Identify which cell holds the provided text, then report its (X, Y) central coordinate. 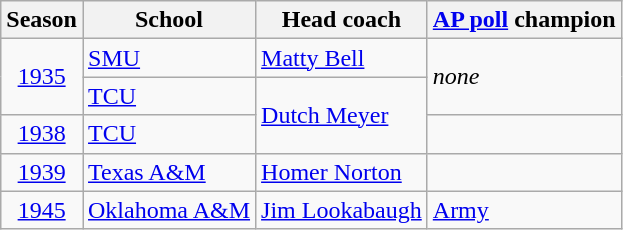
Dutch Meyer (342, 115)
Homer Norton (342, 172)
Season (42, 20)
Matty Bell (342, 58)
Head coach (342, 20)
1935 (42, 77)
SMU (168, 58)
Texas A&M (168, 172)
School (168, 20)
1945 (42, 210)
1938 (42, 134)
Jim Lookabaugh (342, 210)
Army (524, 210)
Oklahoma A&M (168, 210)
none (524, 77)
AP poll champion (524, 20)
1939 (42, 172)
